From the cell containing the given text, extract its center point as [X, Y] coordinate. 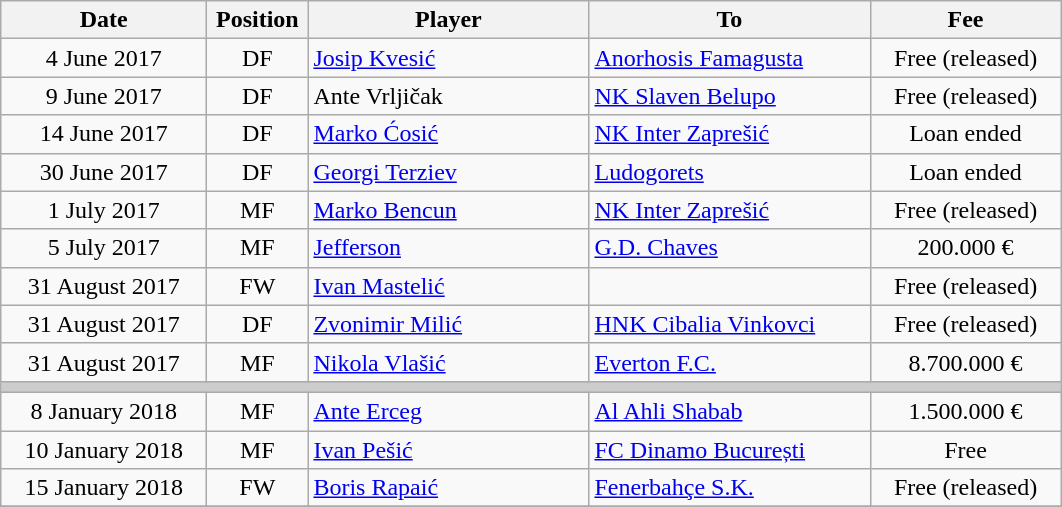
200.000 € [966, 248]
Ludogorets [730, 172]
Boris Rapaić [448, 488]
8 January 2018 [104, 411]
Fenerbahçe S.K. [730, 488]
Player [448, 20]
10 January 2018 [104, 449]
4 June 2017 [104, 58]
HNK Cibalia Vinkovci [730, 324]
5 July 2017 [104, 248]
Ivan Mastelić [448, 286]
8.700.000 € [966, 362]
Free [966, 449]
Marko Bencun [448, 210]
Anorhosis Famagusta [730, 58]
FC Dinamo București [730, 449]
15 January 2018 [104, 488]
Position [258, 20]
Ante Erceg [448, 411]
Georgi Terziev [448, 172]
Ivan Pešić [448, 449]
Al Ahli Shabab [730, 411]
1 July 2017 [104, 210]
Marko Ćosić [448, 134]
Josip Kvesić [448, 58]
Zvonimir Milić [448, 324]
9 June 2017 [104, 96]
1.500.000 € [966, 411]
Nikola Vlašić [448, 362]
30 June 2017 [104, 172]
Ante Vrljičak [448, 96]
To [730, 20]
14 June 2017 [104, 134]
Everton F.C. [730, 362]
NK Slaven Belupo [730, 96]
Jefferson [448, 248]
Date [104, 20]
Fee [966, 20]
G.D. Chaves [730, 248]
